Return [x, y] of the center of cell containing provided text 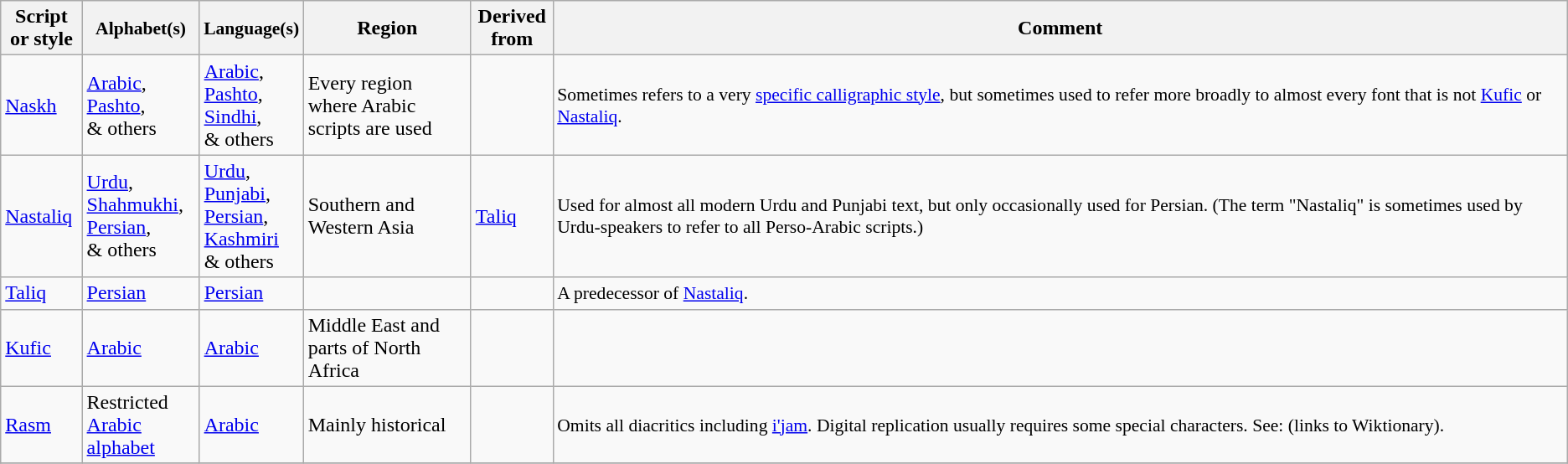
Kufic [42, 348]
Omits all diacritics including i'jam. Digital replication usually requires some special characters. See: (links to Wiktionary). [1060, 425]
Comment [1060, 28]
Nastaliq [42, 216]
Mainly historical [387, 425]
Naskh [42, 106]
Language(s) [251, 28]
Arabic, Pashto, Sindhi, & others [251, 106]
Restricted Arabic alphabet [141, 425]
Urdu, Punjabi, Persian, Kashmiri & others [251, 216]
Sometimes refers to a very specific calligraphic style, but sometimes used to refer more broadly to almost every font that is not Kufic or Nastaliq. [1060, 106]
Region [387, 28]
Derived from [512, 28]
Every region where Arabic scripts are used [387, 106]
Arabic, Pashto, & others [141, 106]
Script or style [42, 28]
Urdu, Shahmukhi, Persian, & others [141, 216]
A predecessor of Nastaliq. [1060, 293]
Alphabet(s) [141, 28]
Rasm [42, 425]
Middle East and parts of North Africa [387, 348]
Southern and Western Asia [387, 216]
